Scan for the cell matching the given text and deliver its (X, Y) coordinate at center. 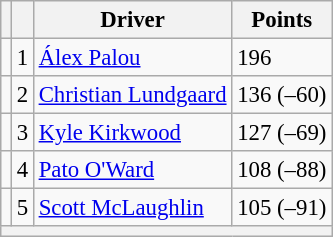
Scott McLaughlin (132, 208)
127 (–69) (282, 133)
Points (282, 20)
5 (22, 208)
Álex Palou (132, 58)
196 (282, 58)
3 (22, 133)
2 (22, 95)
Pato O'Ward (132, 170)
4 (22, 170)
Christian Lundgaard (132, 95)
Kyle Kirkwood (132, 133)
1 (22, 58)
136 (–60) (282, 95)
108 (–88) (282, 170)
105 (–91) (282, 208)
Driver (132, 20)
